Output the [x, y] coordinate of the center of the cell containing the given text.  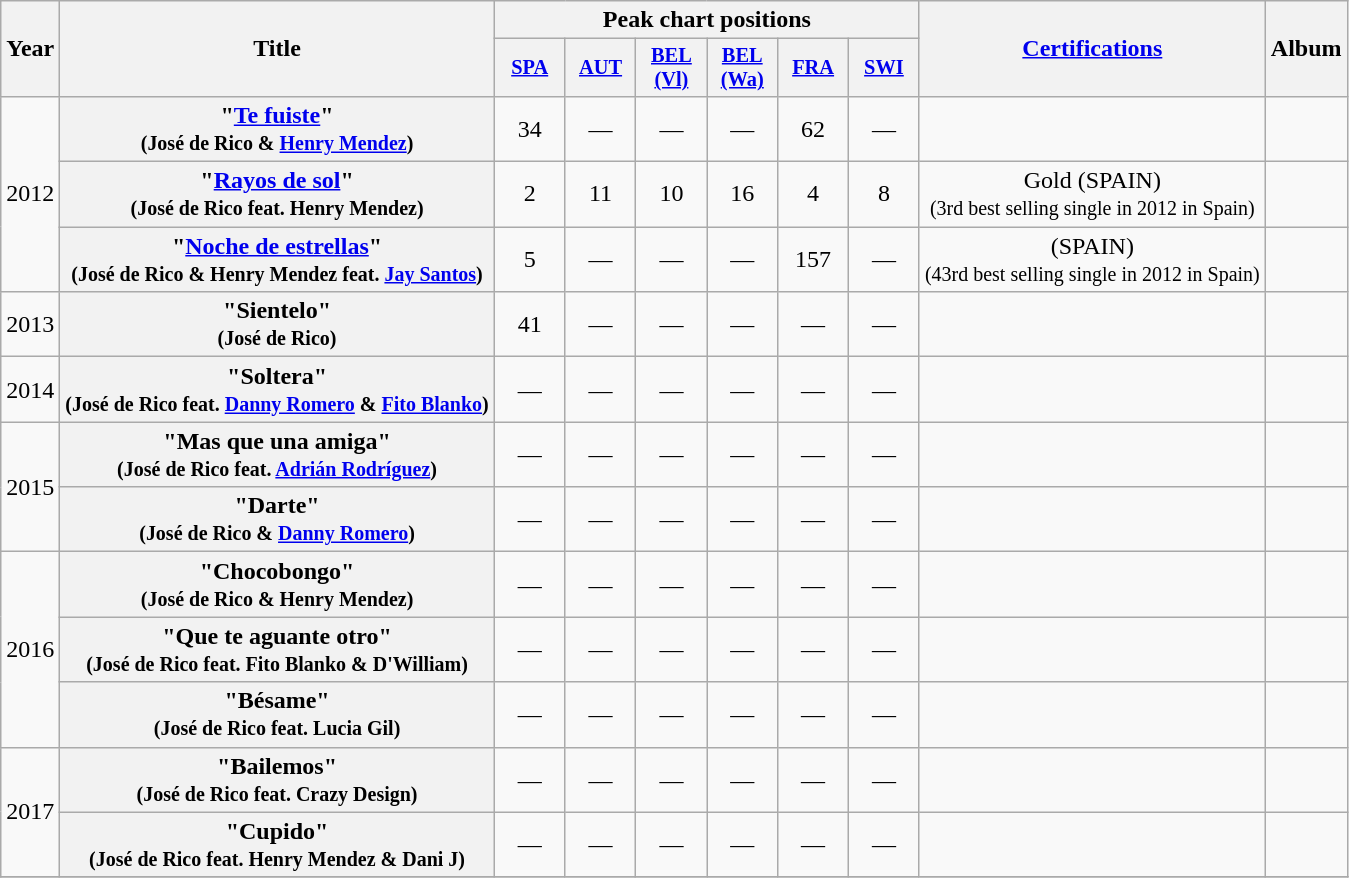
SPA [530, 68]
4 [814, 194]
Certifications [1092, 49]
(SPAIN) (43rd best selling single in 2012 in Spain) [1092, 260]
2 [530, 194]
Gold (SPAIN) (3rd best selling single in 2012 in Spain) [1092, 194]
2017 [30, 812]
8 [884, 194]
"Sientelo" (José de Rico) [277, 324]
11 [600, 194]
Album [1306, 49]
BEL (Vl) [672, 68]
62 [814, 128]
41 [530, 324]
BEL (Wa) [742, 68]
Title [277, 49]
"Te fuiste" (José de Rico & Henry Mendez) [277, 128]
"Chocobongo" (José de Rico & Henry Mendez) [277, 584]
"Bésame" (José de Rico feat. Lucia Gil) [277, 714]
SWI [884, 68]
34 [530, 128]
"Rayos de sol" (José de Rico feat. Henry Mendez) [277, 194]
Peak chart positions [706, 20]
"Bailemos" (José de Rico feat. Crazy Design) [277, 780]
"Mas que una amiga" (José de Rico feat. Adrián Rodríguez) [277, 454]
2014 [30, 390]
10 [672, 194]
"Soltera" (José de Rico feat. Danny Romero & Fito Blanko) [277, 390]
"Darte" (José de Rico & Danny Romero) [277, 520]
157 [814, 260]
Year [30, 49]
2013 [30, 324]
16 [742, 194]
2012 [30, 194]
2015 [30, 487]
"Que te aguante otro" (José de Rico feat. Fito Blanko & D'William) [277, 650]
2016 [30, 650]
5 [530, 260]
"Cupido" (José de Rico feat. Henry Mendez & Dani J) [277, 844]
AUT [600, 68]
FRA [814, 68]
"Noche de estrellas" (José de Rico & Henry Mendez feat. Jay Santos) [277, 260]
